From the cell containing the given text, extract its center point as [x, y] coordinate. 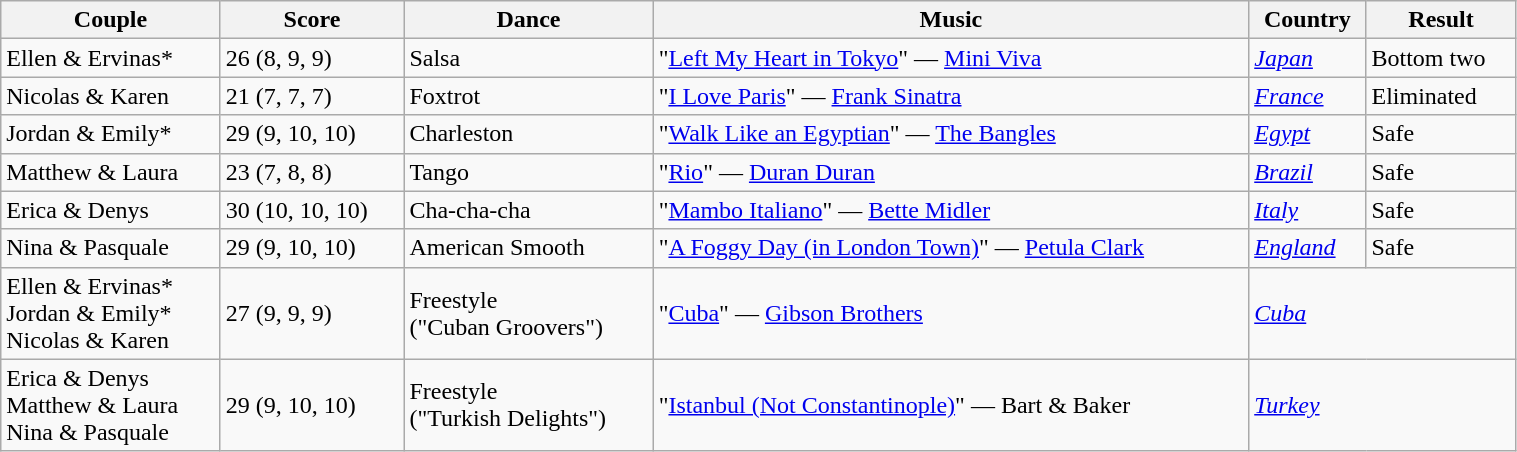
Ellen & Ervinas*Jordan & Emily*Nicolas & Karen [111, 313]
Score [312, 20]
Nina & Pasquale [111, 248]
30 (10, 10, 10) [312, 210]
Turkey [1382, 405]
Brazil [1308, 172]
Dance [528, 20]
Result [1441, 20]
"Walk Like an Egyptian" — The Bangles [951, 134]
27 (9, 9, 9) [312, 313]
Matthew & Laura [111, 172]
Bottom two [1441, 58]
Country [1308, 20]
23 (7, 8, 8) [312, 172]
"Istanbul (Not Constantinople)" — Bart & Baker [951, 405]
Cuba [1382, 313]
26 (8, 9, 9) [312, 58]
"Rio" — Duran Duran [951, 172]
Eliminated [1441, 96]
England [1308, 248]
Freestyle("Cuban Groovers") [528, 313]
"Mambo Italiano" — Bette Midler [951, 210]
"Left My Heart in Tokyo" — Mini Viva [951, 58]
Egypt [1308, 134]
Jordan & Emily* [111, 134]
Couple [111, 20]
Freestyle("Turkish Delights") [528, 405]
France [1308, 96]
"I Love Paris" — Frank Sinatra [951, 96]
"Cuba" — Gibson Brothers [951, 313]
Tango [528, 172]
Music [951, 20]
Erica & Denys [111, 210]
21 (7, 7, 7) [312, 96]
Charleston [528, 134]
"A Foggy Day (in London Town)" — Petula Clark [951, 248]
Foxtrot [528, 96]
Italy [1308, 210]
Ellen & Ervinas* [111, 58]
Salsa [528, 58]
Nicolas & Karen [111, 96]
Erica & DenysMatthew & LauraNina & Pasquale [111, 405]
Japan [1308, 58]
Cha-cha-cha [528, 210]
American Smooth [528, 248]
